Return the (x, y) coordinate for the center point of the cell that contains the specified text.  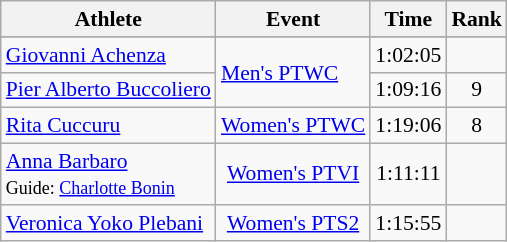
Pier Alberto Buccoliero (108, 90)
Rita Cuccuru (108, 126)
Women's PTS2 (293, 223)
Women's PTVI (293, 174)
1:11:11 (408, 174)
9 (476, 90)
1:19:06 (408, 126)
Rank (476, 19)
Anna BarbaroGuide: Charlotte Bonin (108, 174)
Giovanni Achenza (108, 55)
Event (293, 19)
8 (476, 126)
Men's PTWC (293, 72)
Athlete (108, 19)
Veronica Yoko Plebani (108, 223)
1:15:55 (408, 223)
Women's PTWC (293, 126)
1:09:16 (408, 90)
1:02:05 (408, 55)
Time (408, 19)
